Pinpoint the cell where the given text exists, returning its [x, y] midpoint coordinate. 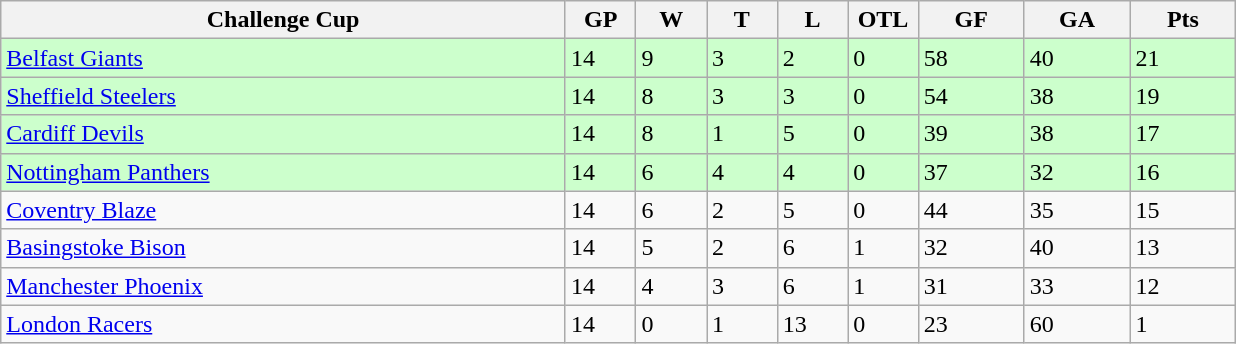
35 [1077, 210]
19 [1183, 96]
12 [1183, 286]
39 [971, 134]
33 [1077, 286]
23 [971, 324]
17 [1183, 134]
Cardiff Devils [284, 134]
T [742, 20]
GA [1077, 20]
58 [971, 58]
GP [600, 20]
L [812, 20]
44 [971, 210]
W [672, 20]
Coventry Blaze [284, 210]
Belfast Giants [284, 58]
37 [971, 172]
21 [1183, 58]
Basingstoke Bison [284, 248]
31 [971, 286]
16 [1183, 172]
OTL [884, 20]
London Racers [284, 324]
Sheffield Steelers [284, 96]
Manchester Phoenix [284, 286]
9 [672, 58]
GF [971, 20]
Nottingham Panthers [284, 172]
Challenge Cup [284, 20]
60 [1077, 324]
54 [971, 96]
Pts [1183, 20]
15 [1183, 210]
